Scan for the cell matching the given text and deliver its [x, y] coordinate at center. 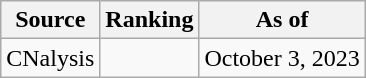
Source [50, 20]
Ranking [150, 20]
October 3, 2023 [282, 58]
As of [282, 20]
CNalysis [50, 58]
